Determine the [x, y] coordinate at the center of the cell enclosing the given text.  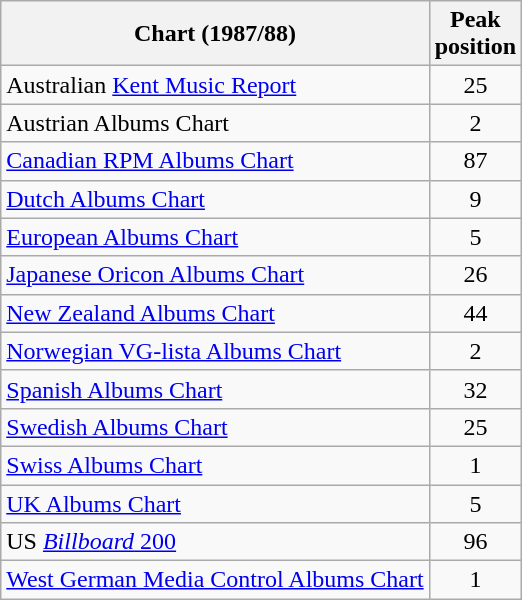
26 [475, 275]
Norwegian VG-lista Albums Chart [215, 351]
Swedish Albums Chart [215, 427]
96 [475, 542]
Dutch Albums Chart [215, 199]
New Zealand Albums Chart [215, 313]
US Billboard 200 [215, 542]
44 [475, 313]
Peakposition [475, 34]
European Albums Chart [215, 237]
Chart (1987/88) [215, 34]
West German Media Control Albums Chart [215, 580]
Canadian RPM Albums Chart [215, 161]
32 [475, 389]
87 [475, 161]
Australian Kent Music Report [215, 85]
Spanish Albums Chart [215, 389]
UK Albums Chart [215, 503]
9 [475, 199]
Swiss Albums Chart [215, 465]
Austrian Albums Chart [215, 123]
Japanese Oricon Albums Chart [215, 275]
